Pinpoint the cell where the given text exists, returning its [x, y] midpoint coordinate. 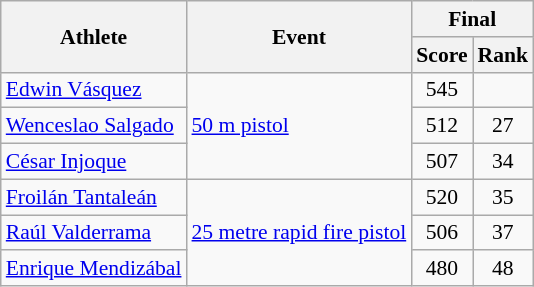
Raúl Valderrama [94, 233]
Enrique Mendizábal [94, 269]
507 [442, 162]
27 [504, 126]
34 [504, 162]
50 m pistol [300, 126]
Score [442, 55]
Froilán Tantaleán [94, 197]
Wenceslao Salgado [94, 126]
25 metre rapid fire pistol [300, 232]
480 [442, 269]
Edwin Vásquez [94, 90]
Athlete [94, 36]
César Injoque [94, 162]
37 [504, 233]
Event [300, 36]
506 [442, 233]
Final [472, 19]
545 [442, 90]
Rank [504, 55]
35 [504, 197]
512 [442, 126]
520 [442, 197]
48 [504, 269]
